Extract the (x, y) coordinate from the center of the cell holding the provided text.  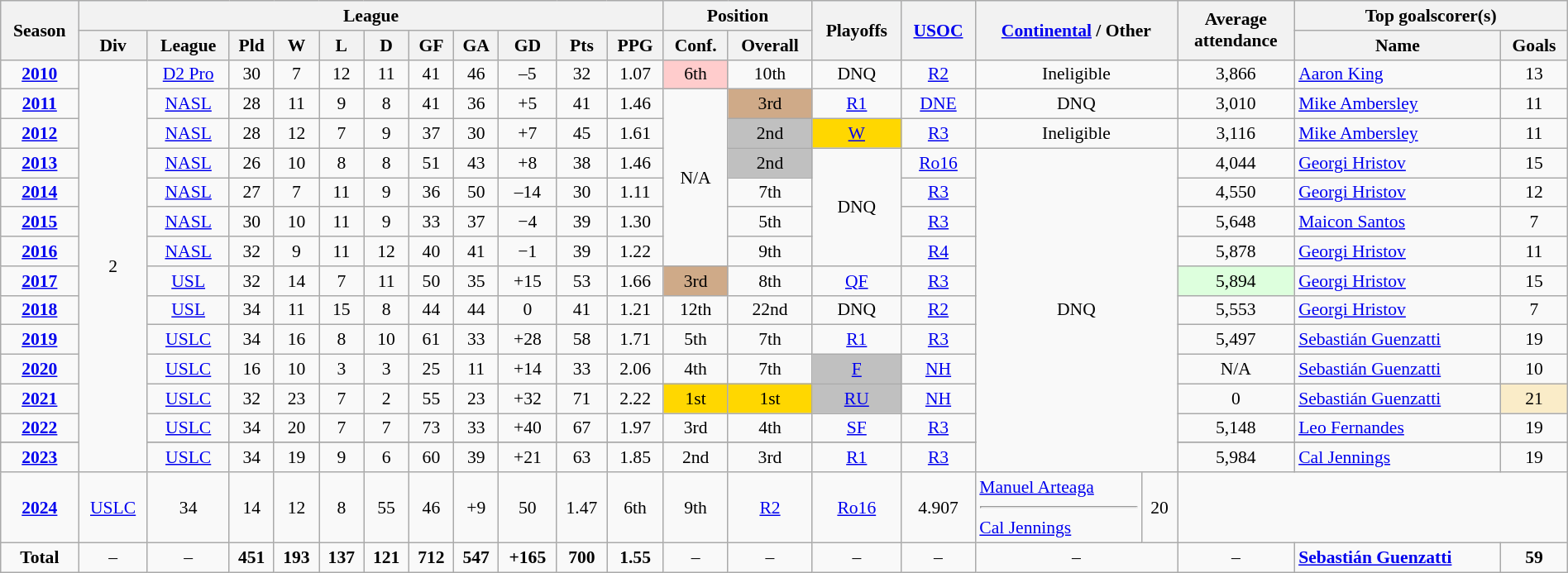
59 (1535, 558)
2015 (40, 222)
3,010 (1236, 104)
2022 (40, 428)
6 (386, 458)
Leo Fernandes (1398, 428)
2.06 (635, 370)
+32 (528, 399)
73 (431, 428)
2.22 (635, 399)
Average attendance (1236, 30)
451 (251, 558)
1.97 (635, 428)
3,866 (1236, 74)
+14 (528, 370)
GF (431, 45)
Manuel Arteaga Cal Jennings (1059, 508)
2018 (40, 310)
Overall (770, 45)
DNE (939, 104)
38 (582, 163)
1.11 (635, 193)
Name (1398, 45)
+9 (476, 508)
712 (431, 558)
22nd (770, 310)
GD (528, 45)
13 (1535, 74)
2017 (40, 281)
−4 (528, 222)
8th (770, 281)
4,550 (1236, 193)
67 (582, 428)
PPG (635, 45)
1.85 (635, 458)
RU (857, 399)
SF (857, 428)
5,553 (1236, 310)
193 (296, 558)
53 (582, 281)
1.55 (635, 558)
137 (342, 558)
–5 (528, 74)
2024 (40, 508)
L (342, 45)
40 (431, 251)
121 (386, 558)
5,984 (1236, 458)
+5 (528, 104)
26 (251, 163)
25 (431, 370)
Div (112, 45)
Playoffs (857, 30)
Pts (582, 45)
R4 (939, 251)
USOC (939, 30)
+40 (528, 428)
1.66 (635, 281)
D2 Pro (189, 74)
45 (582, 134)
1.22 (635, 251)
+15 (528, 281)
1.21 (635, 310)
35 (476, 281)
4,044 (1236, 163)
60 (431, 458)
2019 (40, 340)
700 (582, 558)
–14 (528, 193)
Cal Jennings (1398, 458)
27 (251, 193)
Pld (251, 45)
2016 (40, 251)
1.61 (635, 134)
Maicon Santos (1398, 222)
+21 (528, 458)
2023 (40, 458)
2012 (40, 134)
2020 (40, 370)
−1 (528, 251)
Position (738, 16)
1.30 (635, 222)
5,148 (1236, 428)
1.07 (635, 74)
61 (431, 340)
+8 (528, 163)
2021 (40, 399)
547 (476, 558)
21 (1535, 399)
1.47 (582, 508)
Aaron King (1398, 74)
Conf. (696, 45)
F (857, 370)
3,116 (1236, 134)
2014 (40, 193)
5,878 (1236, 251)
5,894 (1236, 281)
5,497 (1236, 340)
51 (431, 163)
2010 (40, 74)
58 (582, 340)
Top goalscorer(s) (1431, 16)
GA (476, 45)
QF (857, 281)
4.907 (939, 508)
1.71 (635, 340)
10th (770, 74)
12th (696, 310)
43 (476, 163)
Total (40, 558)
63 (582, 458)
Goals (1535, 45)
2013 (40, 163)
71 (582, 399)
Season (40, 30)
D (386, 45)
+7 (528, 134)
+165 (528, 558)
Continental / Other (1076, 30)
+28 (528, 340)
2011 (40, 104)
5,648 (1236, 222)
